Search for the cell housing the specified text and yield its (X, Y) center coordinate. 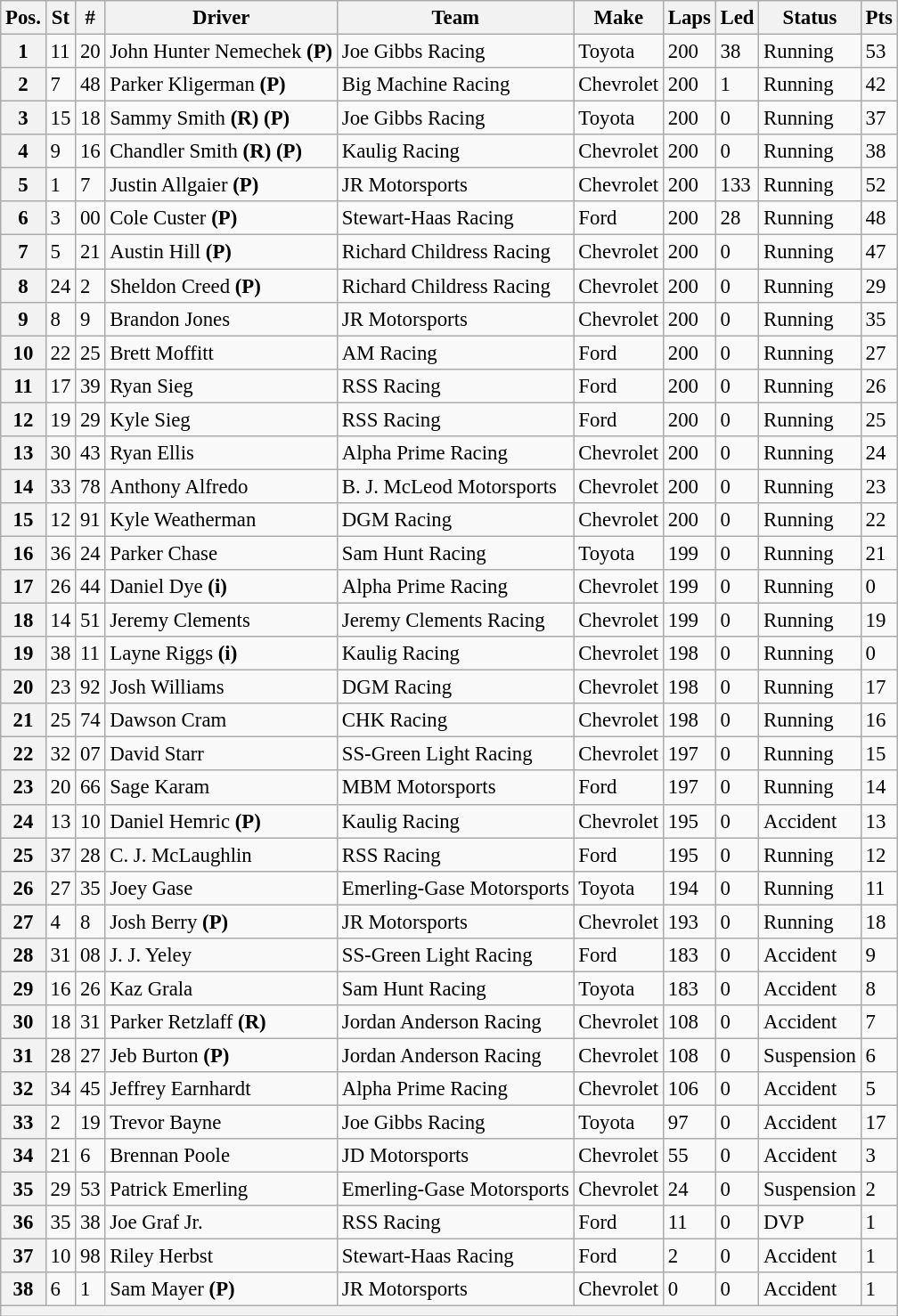
52 (878, 185)
Make (618, 18)
B. J. McLeod Motorsports (455, 486)
Anthony Alfredo (221, 486)
Chandler Smith (R) (P) (221, 151)
Laps (690, 18)
00 (91, 218)
John Hunter Nemechek (P) (221, 52)
St (61, 18)
Joe Graf Jr. (221, 1223)
Daniel Hemric (P) (221, 821)
Parker Kligerman (P) (221, 85)
C. J. McLaughlin (221, 855)
Riley Herbst (221, 1256)
J. J. Yeley (221, 955)
193 (690, 922)
Kyle Weatherman (221, 520)
44 (91, 587)
Kaz Grala (221, 988)
Parker Chase (221, 553)
Team (455, 18)
Kyle Sieg (221, 419)
Daniel Dye (i) (221, 587)
Brett Moffitt (221, 353)
Sam Mayer (P) (221, 1290)
91 (91, 520)
Status (810, 18)
MBM Motorsports (455, 788)
Jeremy Clements Racing (455, 621)
92 (91, 687)
74 (91, 720)
# (91, 18)
97 (690, 1123)
07 (91, 754)
47 (878, 252)
JD Motorsports (455, 1156)
Josh Williams (221, 687)
Ryan Sieg (221, 386)
Big Machine Racing (455, 85)
Led (738, 18)
Trevor Bayne (221, 1123)
Joey Gase (221, 888)
43 (91, 453)
Jeb Burton (P) (221, 1055)
Jeremy Clements (221, 621)
Ryan Ellis (221, 453)
DVP (810, 1223)
Brandon Jones (221, 319)
Layne Riggs (i) (221, 654)
Sheldon Creed (P) (221, 286)
42 (878, 85)
55 (690, 1156)
Driver (221, 18)
66 (91, 788)
Pts (878, 18)
194 (690, 888)
98 (91, 1256)
08 (91, 955)
Dawson Cram (221, 720)
51 (91, 621)
Patrick Emerling (221, 1190)
CHK Racing (455, 720)
106 (690, 1089)
133 (738, 185)
Pos. (23, 18)
Jeffrey Earnhardt (221, 1089)
AM Racing (455, 353)
Sage Karam (221, 788)
Sammy Smith (R) (P) (221, 118)
78 (91, 486)
39 (91, 386)
Austin Hill (P) (221, 252)
Josh Berry (P) (221, 922)
Brennan Poole (221, 1156)
Justin Allgaier (P) (221, 185)
45 (91, 1089)
Cole Custer (P) (221, 218)
Parker Retzlaff (R) (221, 1022)
David Starr (221, 754)
